Return [X, Y] of the center of cell containing provided text 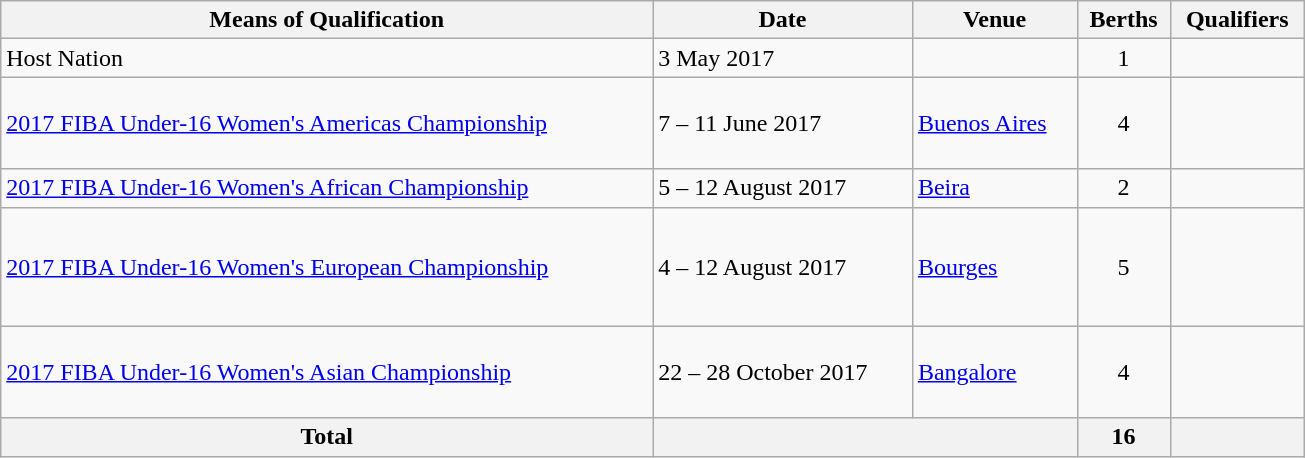
2017 FIBA Under-16 Women's Americas Championship [327, 123]
Buenos Aires [994, 123]
Beira [994, 188]
5 – 12 August 2017 [783, 188]
Bangalore [994, 372]
Total [327, 437]
3 May 2017 [783, 58]
Host Nation [327, 58]
Date [783, 20]
7 – 11 June 2017 [783, 123]
16 [1124, 437]
2 [1124, 188]
22 – 28 October 2017 [783, 372]
2017 FIBA Under-16 Women's European Championship [327, 266]
Means of Qualification [327, 20]
Berths [1124, 20]
2017 FIBA Under-16 Women's Asian Championship [327, 372]
5 [1124, 266]
2017 FIBA Under-16 Women's African Championship [327, 188]
Bourges [994, 266]
Venue [994, 20]
Qualifiers [1237, 20]
4 – 12 August 2017 [783, 266]
1 [1124, 58]
